Capture the cell that displays the provided text and extract its (x, y) central coordinate. 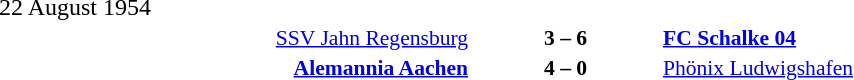
3 – 6 (566, 38)
